Identify which cell holds the provided text, then report its (X, Y) central coordinate. 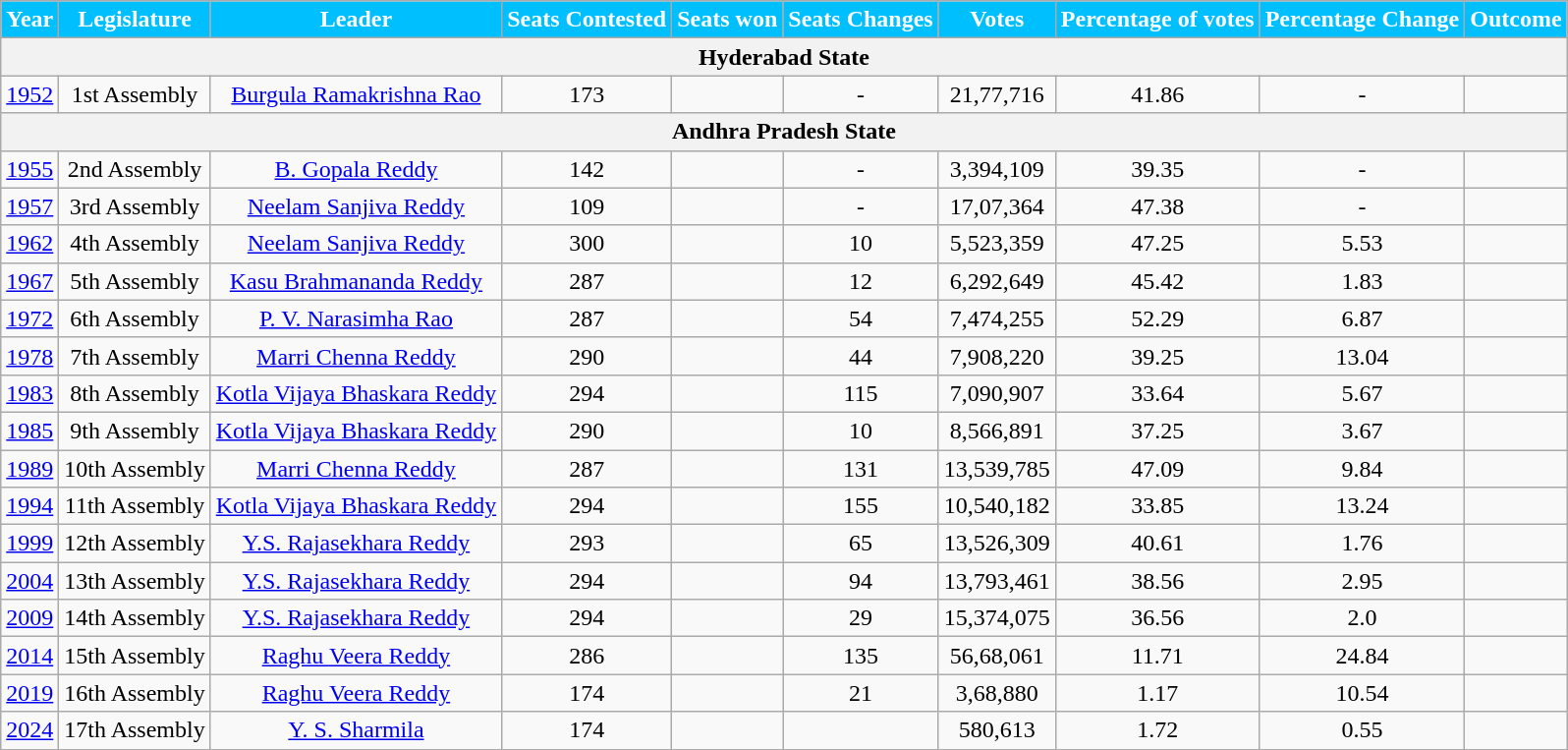
1955 (29, 169)
10th Assembly (135, 469)
1962 (29, 244)
65 (861, 544)
6th Assembly (135, 318)
B. Gopala Reddy (356, 169)
21 (861, 693)
44 (861, 356)
1.83 (1362, 281)
8th Assembly (135, 393)
56,68,061 (996, 656)
155 (861, 506)
17th Assembly (135, 730)
7,090,907 (996, 393)
12 (861, 281)
Hyderabad State (784, 57)
37.25 (1157, 431)
1st Assembly (135, 94)
47.09 (1157, 469)
9.84 (1362, 469)
47.38 (1157, 206)
293 (588, 544)
Votes (996, 20)
3rd Assembly (135, 206)
94 (861, 581)
13th Assembly (135, 581)
0.55 (1362, 730)
7th Assembly (135, 356)
10.54 (1362, 693)
7,474,255 (996, 318)
2009 (29, 618)
1999 (29, 544)
1.17 (1157, 693)
5.67 (1362, 393)
5.53 (1362, 244)
Seats won (727, 20)
13.24 (1362, 506)
Kasu Brahmananda Reddy (356, 281)
2nd Assembly (135, 169)
39.25 (1157, 356)
6.87 (1362, 318)
40.61 (1157, 544)
54 (861, 318)
1.72 (1157, 730)
Percentage of votes (1157, 20)
142 (588, 169)
Percentage Change (1362, 20)
11.71 (1157, 656)
13.04 (1362, 356)
3,68,880 (996, 693)
38.56 (1157, 581)
2019 (29, 693)
Legislature (135, 20)
1978 (29, 356)
3,394,109 (996, 169)
115 (861, 393)
17,07,364 (996, 206)
4th Assembly (135, 244)
1994 (29, 506)
29 (861, 618)
12th Assembly (135, 544)
13,793,461 (996, 581)
3.67 (1362, 431)
1972 (29, 318)
41.86 (1157, 94)
173 (588, 94)
47.25 (1157, 244)
36.56 (1157, 618)
1989 (29, 469)
580,613 (996, 730)
1983 (29, 393)
16th Assembly (135, 693)
2.0 (1362, 618)
10,540,182 (996, 506)
1985 (29, 431)
14th Assembly (135, 618)
9th Assembly (135, 431)
Year (29, 20)
1957 (29, 206)
2024 (29, 730)
131 (861, 469)
1952 (29, 94)
13,539,785 (996, 469)
33.85 (1157, 506)
21,77,716 (996, 94)
15,374,075 (996, 618)
Outcome (1516, 20)
6,292,649 (996, 281)
45.42 (1157, 281)
1967 (29, 281)
13,526,309 (996, 544)
Burgula Ramakrishna Rao (356, 94)
300 (588, 244)
286 (588, 656)
5th Assembly (135, 281)
Leader (356, 20)
8,566,891 (996, 431)
Andhra Pradesh State (784, 132)
52.29 (1157, 318)
Y. S. Sharmila (356, 730)
15th Assembly (135, 656)
2.95 (1362, 581)
135 (861, 656)
109 (588, 206)
2014 (29, 656)
2004 (29, 581)
39.35 (1157, 169)
1.76 (1362, 544)
7,908,220 (996, 356)
Seats Contested (588, 20)
33.64 (1157, 393)
5,523,359 (996, 244)
P. V. Narasimha Rao (356, 318)
Seats Changes (861, 20)
11th Assembly (135, 506)
24.84 (1362, 656)
